Return (x, y) of the center of cell containing provided text 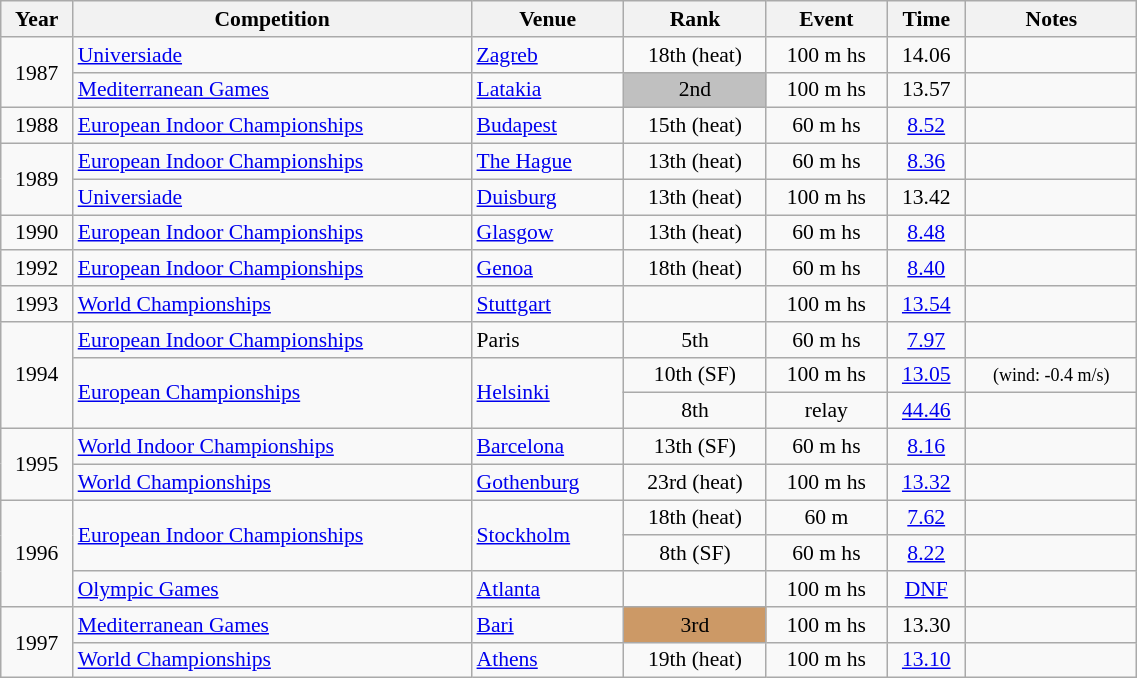
Time (926, 19)
3rd (695, 625)
8.40 (926, 269)
(wind: -0.4 m/s) (1052, 375)
Rank (695, 19)
Olympic Games (272, 589)
13.05 (926, 375)
1996 (37, 554)
13th (SF) (695, 447)
13.54 (926, 304)
Notes (1052, 19)
5th (695, 340)
1993 (37, 304)
13.30 (926, 625)
1994 (37, 376)
19th (heat) (695, 660)
8.48 (926, 233)
Duisburg (548, 197)
13.42 (926, 197)
Latakia (548, 90)
Gothenburg (548, 482)
8.16 (926, 447)
8th (695, 411)
15th (heat) (695, 126)
Venue (548, 19)
14.06 (926, 55)
1989 (37, 180)
Paris (548, 340)
Stockholm (548, 536)
Athens (548, 660)
1987 (37, 72)
Atlanta (548, 589)
Event (826, 19)
13.57 (926, 90)
13.10 (926, 660)
10th (SF) (695, 375)
Barcelona (548, 447)
1988 (37, 126)
Zagreb (548, 55)
23rd (heat) (695, 482)
1992 (37, 269)
7.97 (926, 340)
European Championships (272, 392)
Glasgow (548, 233)
Stuttgart (548, 304)
13.32 (926, 482)
Budapest (548, 126)
7.62 (926, 518)
Helsinki (548, 392)
60 m (826, 518)
8th (SF) (695, 554)
1997 (37, 642)
World Indoor Championships (272, 447)
8.22 (926, 554)
Year (37, 19)
Bari (548, 625)
8.52 (926, 126)
DNF (926, 589)
1995 (37, 464)
2nd (695, 90)
The Hague (548, 162)
44.46 (926, 411)
8.36 (926, 162)
relay (826, 411)
1990 (37, 233)
Genoa (548, 269)
Competition (272, 19)
